From the cell containing the given text, extract its center point as [X, Y] coordinate. 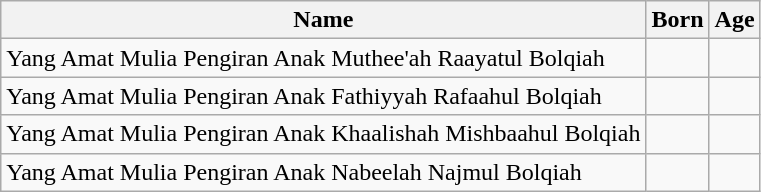
Yang Amat Mulia Pengiran Anak Fathiyyah Rafaahul Bolqiah [324, 96]
Yang Amat Mulia Pengiran Anak Khaalishah Mishbaahul Bolqiah [324, 134]
Age [734, 20]
Yang Amat Mulia Pengiran Anak Muthee'ah Raayatul Bolqiah [324, 58]
Yang Amat Mulia Pengiran Anak Nabeelah Najmul Bolqiah [324, 172]
Name [324, 20]
Born [678, 20]
